Extract the (X, Y) coordinate from the center of the cell holding the provided text.  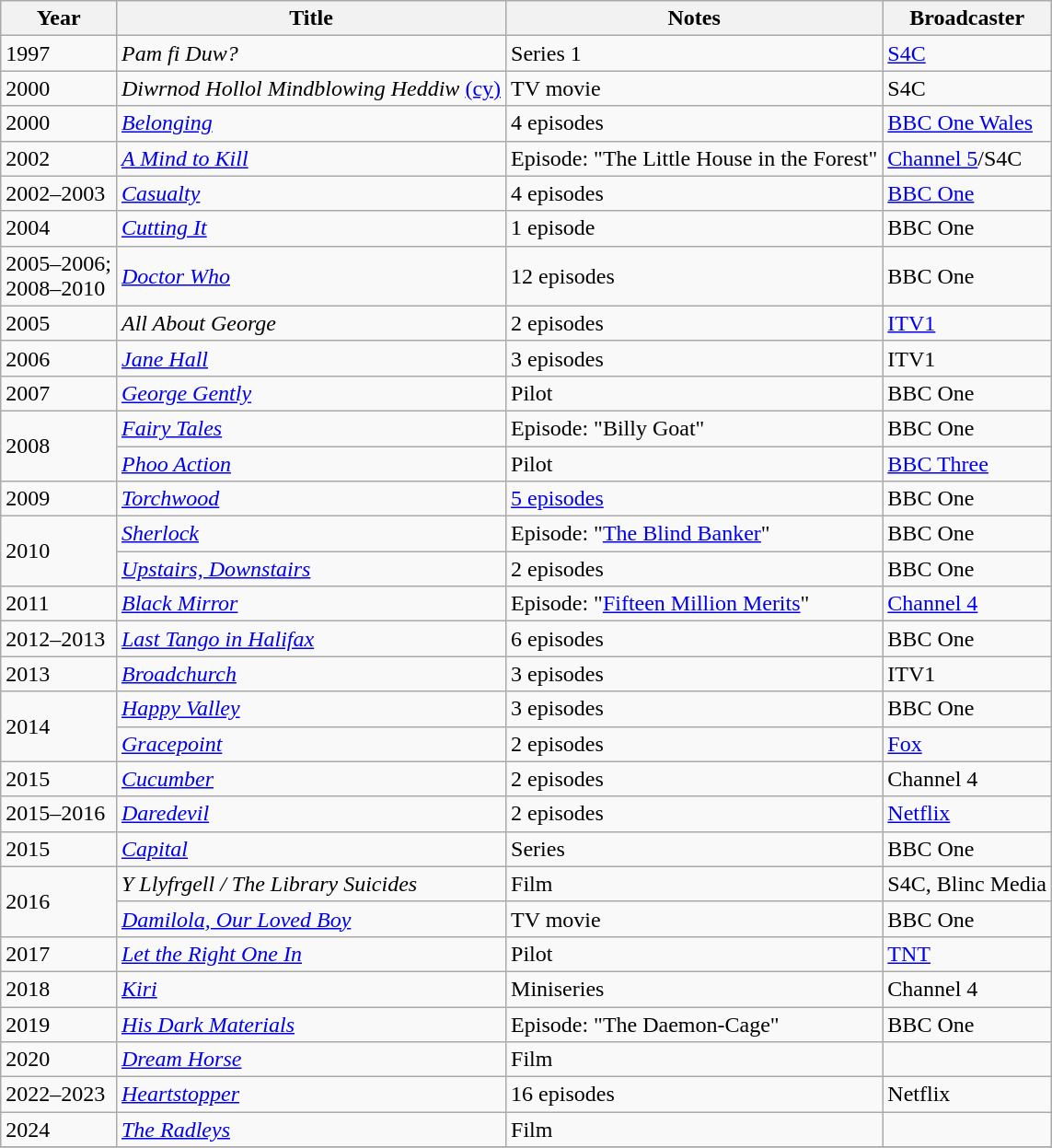
2014 (59, 726)
Title (311, 18)
Diwrnod Hollol Mindblowing Heddiw (cy) (311, 88)
Episode: "Billy Goat" (694, 428)
2017 (59, 954)
Let the Right One In (311, 954)
2013 (59, 674)
Broadcaster (967, 18)
Dream Horse (311, 1060)
2020 (59, 1060)
2009 (59, 499)
2018 (59, 989)
1 episode (694, 228)
The Radleys (311, 1130)
Notes (694, 18)
Pam fi Duw? (311, 53)
12 episodes (694, 276)
Daredevil (311, 814)
Fox (967, 744)
2012–2013 (59, 639)
1997 (59, 53)
16 episodes (694, 1095)
Damilola, Our Loved Boy (311, 919)
S4C, Blinc Media (967, 884)
Heartstopper (311, 1095)
Fairy Tales (311, 428)
Gracepoint (311, 744)
Year (59, 18)
2004 (59, 228)
Miniseries (694, 989)
Phoo Action (311, 463)
Black Mirror (311, 604)
2010 (59, 551)
Episode: "Fifteen Million Merits" (694, 604)
Capital (311, 849)
TNT (967, 954)
2002–2003 (59, 193)
2022–2023 (59, 1095)
2016 (59, 901)
Belonging (311, 123)
2005–2006;2008–2010 (59, 276)
2024 (59, 1130)
Cutting It (311, 228)
A Mind to Kill (311, 158)
BBC Three (967, 463)
Episode: "The Daemon-Cage" (694, 1025)
Upstairs, Downstairs (311, 569)
Kiri (311, 989)
2006 (59, 358)
2011 (59, 604)
BBC One Wales (967, 123)
Last Tango in Halifax (311, 639)
Series (694, 849)
Jane Hall (311, 358)
Sherlock (311, 534)
2002 (59, 158)
Episode: "The Little House in the Forest" (694, 158)
Doctor Who (311, 276)
Torchwood (311, 499)
2007 (59, 393)
All About George (311, 323)
George Gently (311, 393)
Y Llyfrgell / The Library Suicides (311, 884)
2015–2016 (59, 814)
Cucumber (311, 779)
Channel 5/S4C (967, 158)
2019 (59, 1025)
Casualty (311, 193)
2008 (59, 446)
His Dark Materials (311, 1025)
Broadchurch (311, 674)
Happy Valley (311, 709)
5 episodes (694, 499)
2005 (59, 323)
Episode: "The Blind Banker" (694, 534)
6 episodes (694, 639)
Series 1 (694, 53)
